For the text-containing cell, return its midpoint in (x, y) coordinate format. 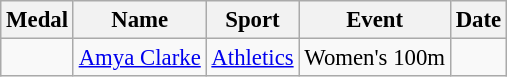
Name (140, 20)
Women's 100m (374, 58)
Sport (252, 20)
Athletics (252, 58)
Medal (38, 20)
Date (478, 20)
Amya Clarke (140, 58)
Event (374, 20)
